Locate the cell with the specified text and output its (X, Y) center coordinate. 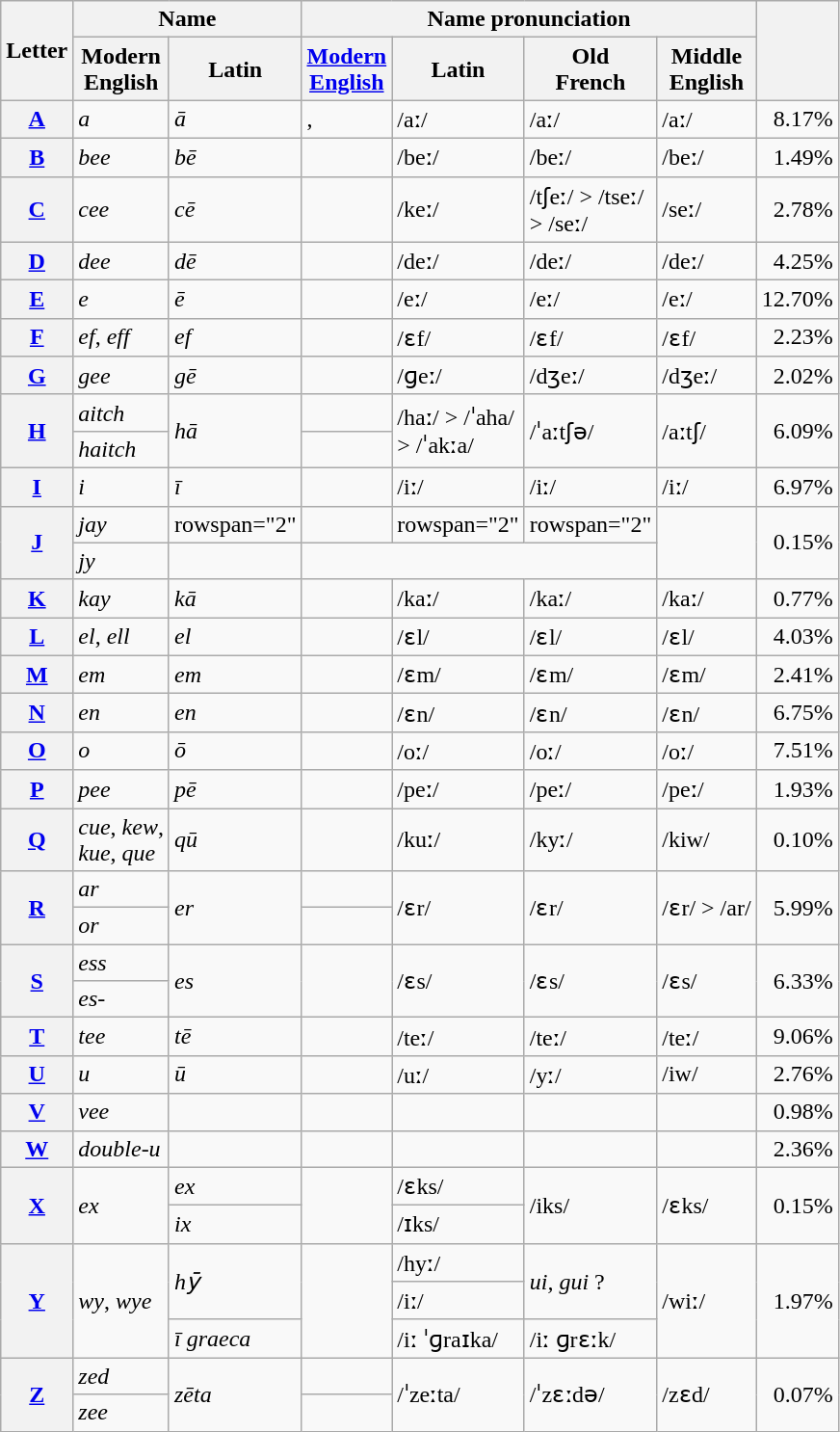
2.02% (798, 376)
S (37, 981)
Y (37, 1301)
es (235, 981)
F (37, 337)
B (37, 157)
a (121, 119)
pē (235, 789)
/haː/ > /ˈaha/> /ˈakːa/ (459, 431)
es- (121, 999)
el (235, 637)
aitch (121, 412)
/ɡeː/ (459, 376)
1.93% (798, 789)
/ˈzɛːdə/ (591, 1394)
hȳ (235, 1282)
ā (235, 119)
/keː/ (459, 209)
qū (235, 838)
2.23% (798, 337)
2.41% (798, 675)
Name pronunciation (529, 19)
I (37, 487)
O (37, 751)
ess (121, 963)
tee (121, 1037)
jay (121, 524)
H (37, 431)
/seː/ (707, 209)
cue, kew,kue, que (121, 838)
4.03% (798, 637)
dē (235, 261)
ī (235, 487)
/yː/ (591, 1074)
pee (121, 789)
kay (121, 598)
1.97% (798, 1301)
o (121, 751)
K (37, 598)
/zɛd/ (707, 1394)
V (37, 1112)
zee (121, 1413)
0.98% (798, 1112)
/ˈaːtʃə/ (591, 431)
/kiw/ (707, 838)
0.10% (798, 838)
/ɛr/ > /ar/ (707, 908)
C (37, 209)
2.76% (798, 1074)
tē (235, 1037)
MiddleEnglish (707, 69)
bē (235, 157)
12.70% (798, 300)
Q (37, 838)
7.51% (798, 751)
u (121, 1074)
E (37, 300)
gee (121, 376)
1.49% (798, 157)
gē (235, 376)
9.06% (798, 1037)
/aːtʃ/ (707, 431)
zed (121, 1376)
R (37, 908)
/iks/ (591, 1205)
dee (121, 261)
L (37, 637)
6.33% (798, 981)
2.36% (798, 1149)
ē (235, 300)
zēta (235, 1394)
/iː ˈɡraɪka/ (459, 1339)
el, ell (121, 637)
ō (235, 751)
ix (235, 1225)
A (37, 119)
M (37, 675)
bee (121, 157)
T (37, 1037)
/wiː/ (707, 1301)
Name (187, 19)
, (347, 119)
D (37, 261)
e (121, 300)
J (37, 543)
/tʃeː/ > /tseː/> /seː/ (591, 209)
ef (235, 337)
0.77% (798, 598)
kā (235, 598)
/ˈzeːta/ (459, 1394)
6.75% (798, 713)
/kuː/ (459, 838)
G (37, 376)
2.78% (798, 209)
/hyː/ (459, 1262)
/iː ɡrɛːk/ (591, 1339)
i (121, 487)
5.99% (798, 908)
haitch (121, 449)
cē (235, 209)
ū (235, 1074)
8.17% (798, 119)
/uː/ (459, 1074)
/ɪks/ (459, 1225)
OldFrench (591, 69)
double-u (121, 1149)
ef, eff (121, 337)
U (37, 1074)
ī graeca (235, 1339)
N (37, 713)
6.09% (798, 431)
jy (121, 561)
Letter (37, 50)
W (37, 1149)
/kyː/ (591, 838)
0.07% (798, 1394)
6.97% (798, 487)
X (37, 1205)
Z (37, 1394)
cee (121, 209)
4.25% (798, 261)
hā (235, 431)
vee (121, 1112)
or (121, 926)
wy, wye (121, 1301)
P (37, 789)
ar (121, 889)
/iw/ (707, 1074)
er (235, 908)
ui, gui ? (591, 1282)
